From the cell containing the given text, extract its center point as [x, y] coordinate. 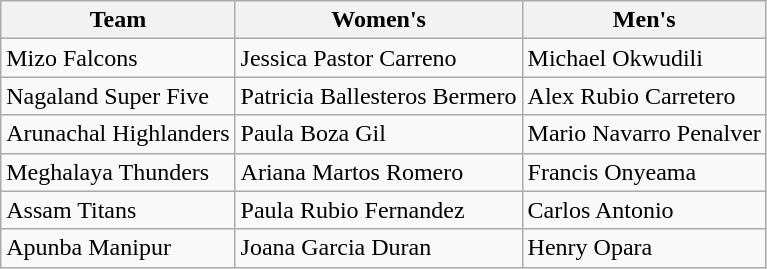
Alex Rubio Carretero [644, 96]
Meghalaya Thunders [118, 172]
Assam Titans [118, 210]
Henry Opara [644, 248]
Carlos Antonio [644, 210]
Joana Garcia Duran [378, 248]
Nagaland Super Five [118, 96]
Arunachal Highlanders [118, 134]
Women's [378, 20]
Paula Rubio Fernandez [378, 210]
Patricia Ballesteros Bermero [378, 96]
Apunba Manipur [118, 248]
Team [118, 20]
Men's [644, 20]
Francis Onyeama [644, 172]
Jessica Pastor Carreno [378, 58]
Mizo Falcons [118, 58]
Paula Boza Gil [378, 134]
Michael Okwudili [644, 58]
Mario Navarro Penalver [644, 134]
Ariana Martos Romero [378, 172]
